Return [X, Y] of the center of cell containing provided text 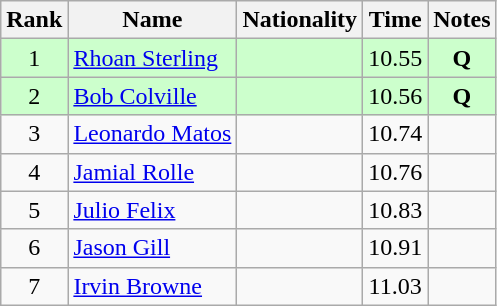
11.03 [396, 286]
Leonardo Matos [152, 134]
Julio Felix [152, 210]
4 [34, 172]
Jason Gill [152, 248]
Name [152, 20]
Jamial Rolle [152, 172]
Rank [34, 20]
7 [34, 286]
Nationality [300, 20]
6 [34, 248]
Rhoan Sterling [152, 58]
1 [34, 58]
10.56 [396, 96]
2 [34, 96]
5 [34, 210]
10.55 [396, 58]
10.76 [396, 172]
Bob Colville [152, 96]
Irvin Browne [152, 286]
3 [34, 134]
Notes [462, 20]
10.74 [396, 134]
10.83 [396, 210]
Time [396, 20]
10.91 [396, 248]
